Find where the given text appears and provide that cell's center as (X, Y) coordinate. 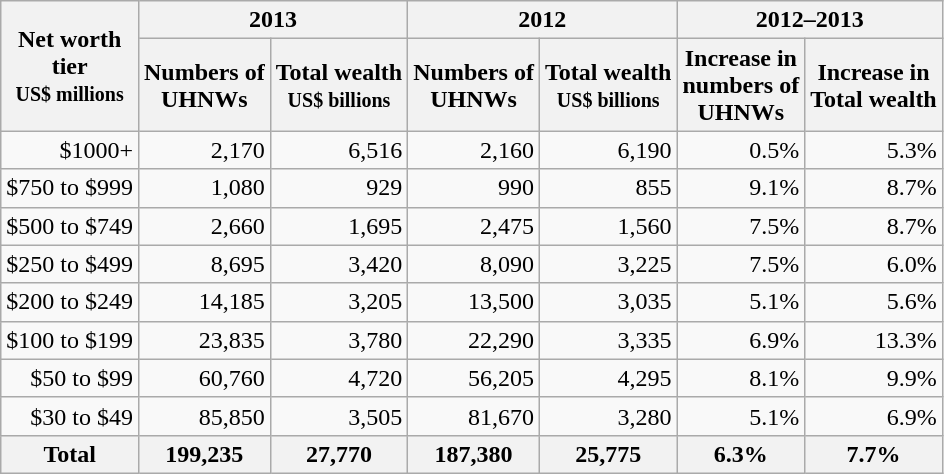
1,080 (204, 188)
6.3% (741, 454)
$750 to $999 (70, 188)
0.5% (741, 150)
8.1% (741, 378)
13.3% (874, 340)
4,295 (608, 378)
2013 (272, 20)
2,160 (474, 150)
3,225 (608, 264)
3,780 (339, 340)
Increase innumbers ofUHNWs (741, 85)
929 (339, 188)
855 (608, 188)
Net worthtierUS$ millions (70, 66)
7.7% (874, 454)
3,205 (339, 302)
85,850 (204, 416)
25,775 (608, 454)
3,280 (608, 416)
23,835 (204, 340)
$200 to $249 (70, 302)
$250 to $499 (70, 264)
2,660 (204, 226)
3,505 (339, 416)
8,695 (204, 264)
1,560 (608, 226)
199,235 (204, 454)
9.1% (741, 188)
6,516 (339, 150)
5.6% (874, 302)
Total (70, 454)
81,670 (474, 416)
2012–2013 (810, 20)
13,500 (474, 302)
6,190 (608, 150)
187,380 (474, 454)
$30 to $49 (70, 416)
1,695 (339, 226)
5.3% (874, 150)
9.9% (874, 378)
$500 to $749 (70, 226)
6.0% (874, 264)
22,290 (474, 340)
27,770 (339, 454)
14,185 (204, 302)
3,035 (608, 302)
8,090 (474, 264)
2012 (542, 20)
56,205 (474, 378)
$1000+ (70, 150)
2,475 (474, 226)
4,720 (339, 378)
3,335 (608, 340)
2,170 (204, 150)
$50 to $99 (70, 378)
990 (474, 188)
60,760 (204, 378)
Increase inTotal wealth (874, 85)
$100 to $199 (70, 340)
3,420 (339, 264)
